Return the (x, y) coordinate for the center point of the cell that contains the specified text.  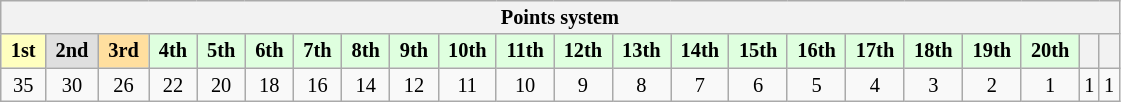
18 (269, 85)
5 (816, 85)
22 (173, 85)
6 (758, 85)
11th (524, 51)
13th (641, 51)
3rd (123, 51)
8th (366, 51)
4 (875, 85)
20th (1050, 51)
7th (317, 51)
7 (700, 85)
17th (875, 51)
12th (583, 51)
5th (221, 51)
4th (173, 51)
11 (467, 85)
2 (992, 85)
10 (524, 85)
14 (366, 85)
14th (700, 51)
30 (72, 85)
12 (414, 85)
20 (221, 85)
26 (123, 85)
6th (269, 51)
19th (992, 51)
9 (583, 85)
10th (467, 51)
9th (414, 51)
Points system (560, 17)
8 (641, 85)
1st (24, 51)
2nd (72, 51)
15th (758, 51)
16 (317, 85)
16th (816, 51)
3 (933, 85)
35 (24, 85)
18th (933, 51)
